Scan for the cell matching the given text and deliver its [x, y] coordinate at center. 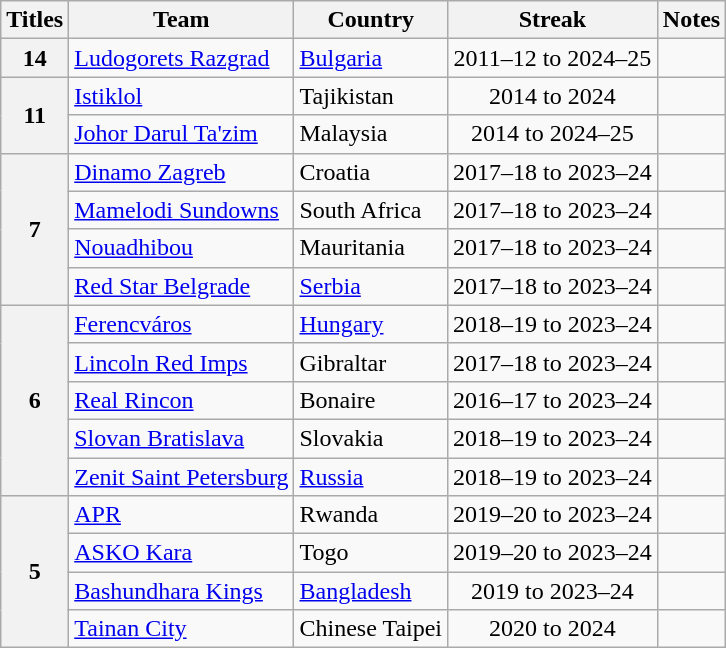
2020 to 2024 [553, 629]
Real Rincon [182, 400]
2011–12 to 2024–25 [553, 58]
Titles [35, 20]
Dinamo Zagreb [182, 172]
Ludogorets Razgrad [182, 58]
2019 to 2023–24 [553, 591]
Togo [371, 553]
Gibraltar [371, 362]
Nouadhibou [182, 248]
ASKO Kara [182, 553]
Chinese Taipei [371, 629]
Mamelodi Sundowns [182, 210]
Ferencváros [182, 324]
11 [35, 115]
Bulgaria [371, 58]
7 [35, 229]
Istiklol [182, 96]
Zenit Saint Petersburg [182, 477]
Serbia [371, 286]
2014 to 2024–25 [553, 134]
Lincoln Red Imps [182, 362]
APR [182, 515]
Tainan City [182, 629]
Mauritania [371, 248]
Notes [691, 20]
Bangladesh [371, 591]
Country [371, 20]
6 [35, 400]
Slovakia [371, 438]
Croatia [371, 172]
Johor Darul Ta'zim [182, 134]
Tajikistan [371, 96]
2016–17 to 2023–24 [553, 400]
Slovan Bratislava [182, 438]
Team [182, 20]
2014 to 2024 [553, 96]
Rwanda [371, 515]
Bonaire [371, 400]
Hungary [371, 324]
Malaysia [371, 134]
Bashundhara Kings [182, 591]
Streak [553, 20]
Russia [371, 477]
14 [35, 58]
South Africa [371, 210]
Red Star Belgrade [182, 286]
5 [35, 572]
